Extract the [X, Y] coordinate from the center of the cell holding the provided text.  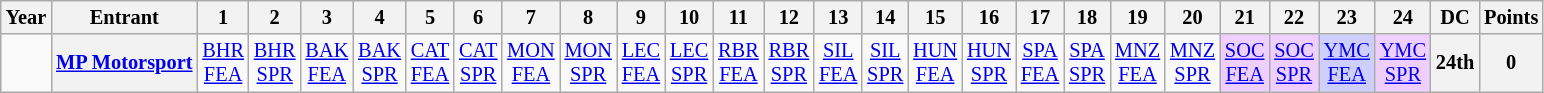
LECFEA [641, 63]
13 [838, 17]
HUNSPR [989, 63]
24th [1455, 63]
YMCSPR [1403, 63]
CATSPR [478, 63]
9 [641, 17]
RBRSPR [789, 63]
MONFEA [530, 63]
0 [1511, 63]
BAKSPR [380, 63]
11 [738, 17]
18 [1087, 17]
10 [689, 17]
Entrant [124, 17]
14 [885, 17]
MNZFEA [1138, 63]
20 [1192, 17]
SPASPR [1087, 63]
LECSPR [689, 63]
SPAFEA [1040, 63]
SOCSPR [1294, 63]
2 [275, 17]
MONSPR [588, 63]
16 [989, 17]
MNZSPR [1192, 63]
BHRFEA [223, 63]
YMCFEA [1347, 63]
DC [1455, 17]
3 [326, 17]
CATFEA [430, 63]
SILSPR [885, 63]
5 [430, 17]
SOCFEA [1244, 63]
7 [530, 17]
12 [789, 17]
17 [1040, 17]
23 [1347, 17]
SILFEA [838, 63]
24 [1403, 17]
MP Motorsport [124, 63]
6 [478, 17]
22 [1294, 17]
19 [1138, 17]
RBRFEA [738, 63]
21 [1244, 17]
BHRSPR [275, 63]
15 [935, 17]
8 [588, 17]
1 [223, 17]
HUNFEA [935, 63]
4 [380, 17]
BAKFEA [326, 63]
Year [26, 17]
Points [1511, 17]
